Pinpoint the cell where the given text exists, returning its (X, Y) midpoint coordinate. 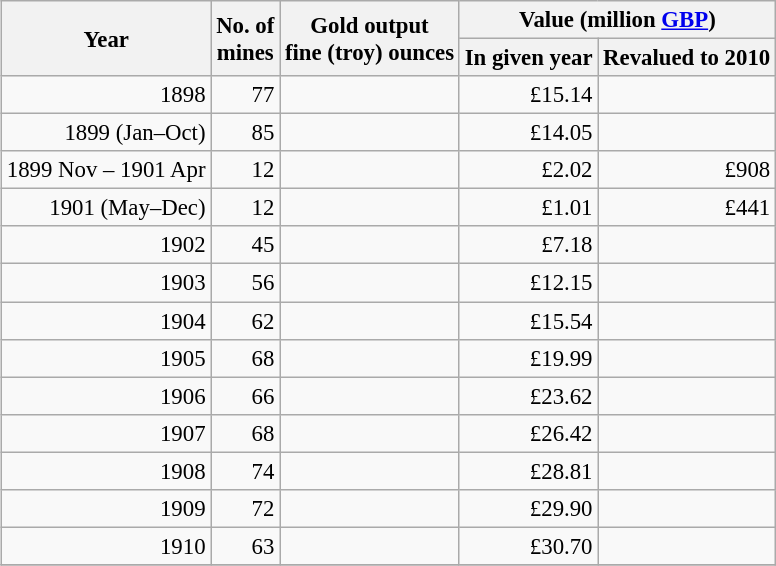
£29.90 (528, 508)
1906 (106, 396)
£26.42 (528, 433)
£19.99 (528, 358)
£23.62 (528, 396)
66 (246, 396)
Gold outputfine (troy) ounces (370, 38)
1909 (106, 508)
£30.70 (528, 546)
£908 (687, 170)
1904 (106, 321)
1902 (106, 245)
45 (246, 245)
In given year (528, 57)
£14.05 (528, 133)
£15.14 (528, 95)
1899 Nov – 1901 Apr (106, 170)
85 (246, 133)
Value (million GBP) (617, 20)
56 (246, 283)
£28.81 (528, 471)
1907 (106, 433)
74 (246, 471)
1903 (106, 283)
£2.02 (528, 170)
£15.54 (528, 321)
£1.01 (528, 208)
Year (106, 38)
72 (246, 508)
1899 (Jan–Oct) (106, 133)
£12.15 (528, 283)
1901 (May–Dec) (106, 208)
63 (246, 546)
1908 (106, 471)
No. ofmines (246, 38)
Revalued to 2010 (687, 57)
£441 (687, 208)
1905 (106, 358)
1910 (106, 546)
£7.18 (528, 245)
1898 (106, 95)
62 (246, 321)
77 (246, 95)
